Locate the cell with the specified text and output its (x, y) center coordinate. 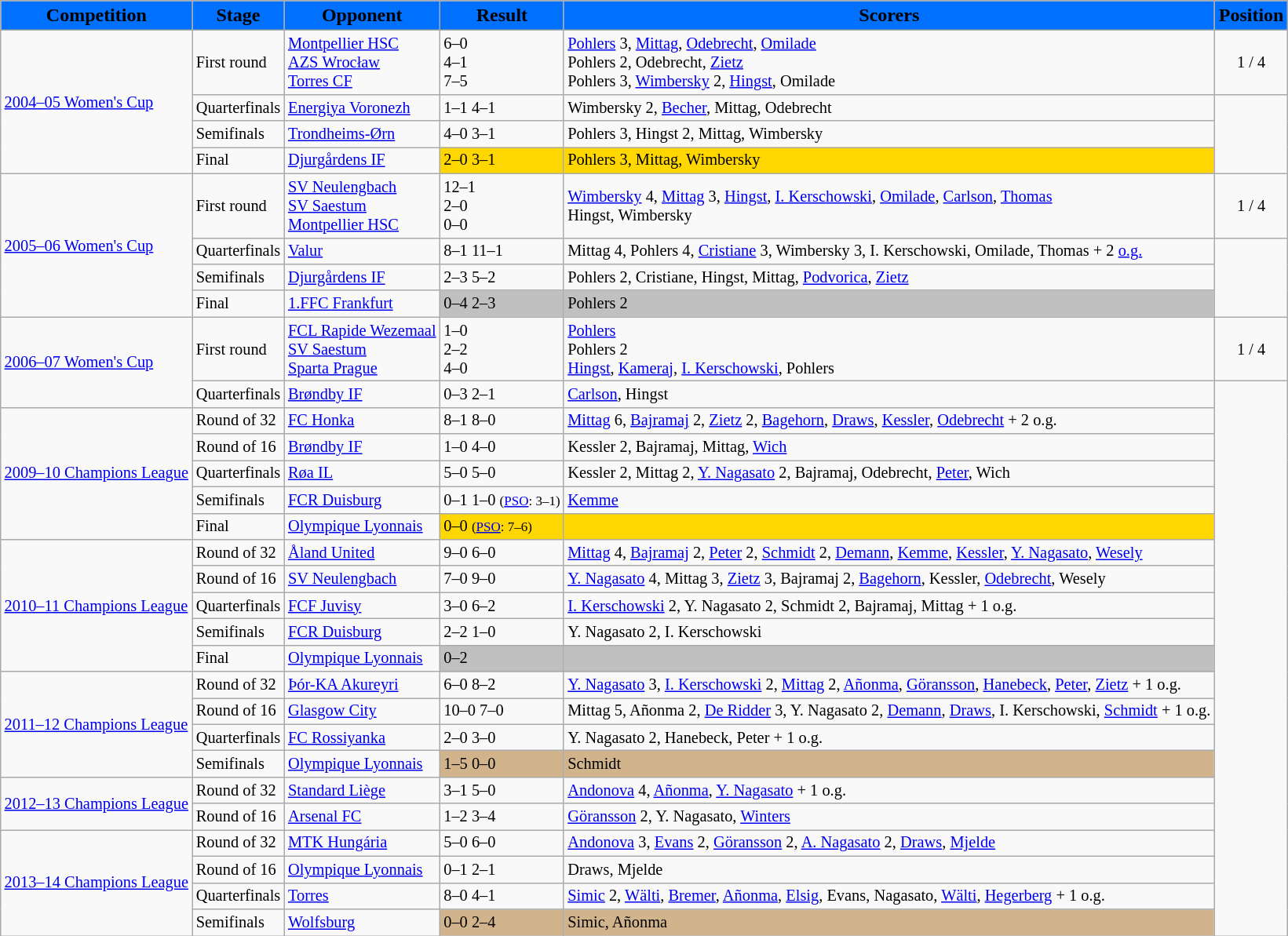
1–1 4–1 (502, 107)
0–4 2–3 (502, 304)
8–0 4–1 (502, 896)
1–0 4–0 (502, 447)
Glasgow City (362, 712)
2–3 5–2 (502, 278)
Schmidt (888, 764)
Simic, Añonma (888, 923)
Energiya Voronezh (362, 107)
2005–06 Women's Cup (97, 245)
2–0 3–0 (502, 738)
Åland United (362, 553)
1–2 3–4 (502, 817)
7–0 9–0 (502, 579)
2010–11 Champions League (97, 606)
6–0 8–2 (502, 685)
Position (1251, 16)
MTK Hungária (362, 843)
Þór-KA Akureyri (362, 685)
5–0 5–0 (502, 474)
0–1 1–0 (PSO: 3–1) (502, 500)
Result (502, 16)
0–1 2–1 (502, 870)
Göransson 2, Y. Nagasato, Winters (888, 817)
1–5 0–0 (502, 764)
6–04–17–5 (502, 63)
Kessler 2, Mittag 2, Y. Nagasato 2, Bajramaj, Odebrecht, Peter, Wich (888, 474)
I. Kerschowski 2, Y. Nagasato 2, Schmidt 2, Bajramaj, Mittag + 1 o.g. (888, 606)
Mittag 6, Bajramaj 2, Zietz 2, Bagehorn, Draws, Kessler, Odebrecht + 2 o.g. (888, 421)
2012–13 Champions League (97, 803)
Arsenal FC (362, 817)
FC Rossiyanka (362, 738)
8–1 11–1 (502, 251)
0–0 2–4 (502, 923)
Standard Liège (362, 791)
Andonova 3, Evans 2, Göransson 2, A. Nagasato 2, Draws, Mjelde (888, 843)
2013–14 Champions League (97, 883)
0–2 (502, 658)
Kemme (888, 500)
Wolfsburg (362, 923)
SV Neulengbach (362, 579)
0–0 (PSO: 7–6) (502, 526)
10–0 7–0 (502, 712)
3–0 6–2 (502, 606)
Kessler 2, Bajramaj, Mittag, Wich (888, 447)
2–0 3–1 (502, 161)
Carlson, Hingst (888, 395)
Y. Nagasato 4, Mittag 3, Zietz 3, Bajramaj 2, Bagehorn, Kessler, Odebrecht, Wesely (888, 579)
2009–10 Champions League (97, 473)
SV Neulengbach SV Saestum Montpellier HSC (362, 206)
FCL Rapide Wezemaal SV Saestum Sparta Prague (362, 349)
1–02–24–0 (502, 349)
Mittag 5, Añonma 2, De Ridder 3, Y. Nagasato 2, Demann, Draws, I. Kerschowski, Schmidt + 1 o.g. (888, 712)
Y. Nagasato 2, I. Kerschowski (888, 632)
FCF Juvisy (362, 606)
Opponent (362, 16)
2006–07 Women's Cup (97, 362)
Wimbersky 2, Becher, Mittag, Odebrecht (888, 107)
2–2 1–0 (502, 632)
Mittag 4, Pohlers 4, Cristiane 3, Wimbersky 3, I. Kerschowski, Omilade, Thomas + 2 o.g. (888, 251)
Stage (239, 16)
PohlersPohlers 2Hingst, Kameraj, I. Kerschowski, Pohlers (888, 349)
Mittag 4, Bajramaj 2, Peter 2, Schmidt 2, Demann, Kemme, Kessler, Y. Nagasato, Wesely (888, 553)
8–1 8–0 (502, 421)
1.FFC Frankfurt (362, 304)
Valur (362, 251)
FC Honka (362, 421)
12–12–00–0 (502, 206)
5–0 6–0 (502, 843)
3–1 5–0 (502, 791)
2004–05 Women's Cup (97, 102)
Wimbersky 4, Mittag 3, Hingst, I. Kerschowski, Omilade, Carlson, ThomasHingst, Wimbersky (888, 206)
Pohlers 3, Mittag, Odebrecht, OmiladePohlers 2, Odebrecht, ZietzPohlers 3, Wimbersky 2, Hingst, Omilade (888, 63)
Pohlers 2, Cristiane, Hingst, Mittag, Podvorica, Zietz (888, 278)
Pohlers 3, Hingst 2, Mittag, Wimbersky (888, 134)
Montpellier HSC AZS Wrocław Torres CF (362, 63)
Y. Nagasato 2, Hanebeck, Peter + 1 o.g. (888, 738)
Pohlers 3, Mittag, Wimbersky (888, 161)
9–0 6–0 (502, 553)
Competition (97, 16)
Andonova 4, Añonma, Y. Nagasato + 1 o.g. (888, 791)
Draws, Mjelde (888, 870)
Røa IL (362, 474)
2011–12 Champions League (97, 725)
Torres (362, 896)
Trondheims-Ørn (362, 134)
Scorers (888, 16)
Y. Nagasato 3, I. Kerschowski 2, Mittag 2, Añonma, Göransson, Hanebeck, Peter, Zietz + 1 o.g. (888, 685)
0–3 2–1 (502, 395)
Simic 2, Wälti, Bremer, Añonma, Elsig, Evans, Nagasato, Wälti, Hegerberg + 1 o.g. (888, 896)
4–0 3–1 (502, 134)
Pohlers 2 (888, 304)
